Extract the [X, Y] coordinate from the center of the cell holding the provided text.  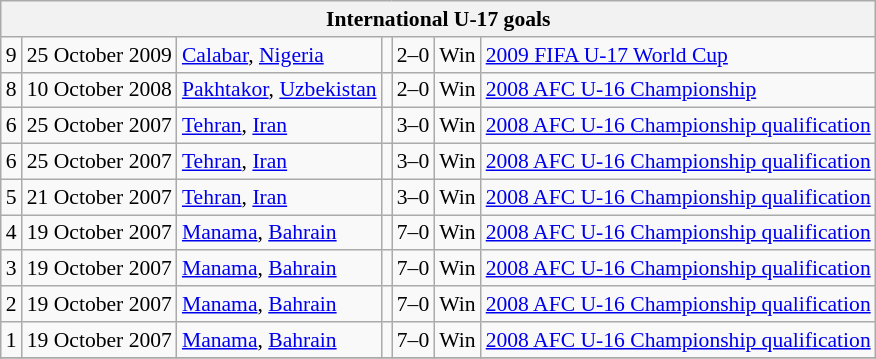
25 October 2009 [100, 55]
8 [12, 90]
3 [12, 269]
9 [12, 55]
1 [12, 340]
Pakhtakor, Uzbekistan [280, 90]
5 [12, 197]
International U-17 goals [438, 19]
Calabar, Nigeria [280, 55]
2009 FIFA U-17 World Cup [678, 55]
21 October 2007 [100, 197]
2008 AFC U-16 Championship [678, 90]
2 [12, 304]
4 [12, 233]
10 October 2008 [100, 90]
